Return the [X, Y] coordinate for the center point of the cell that contains the specified text.  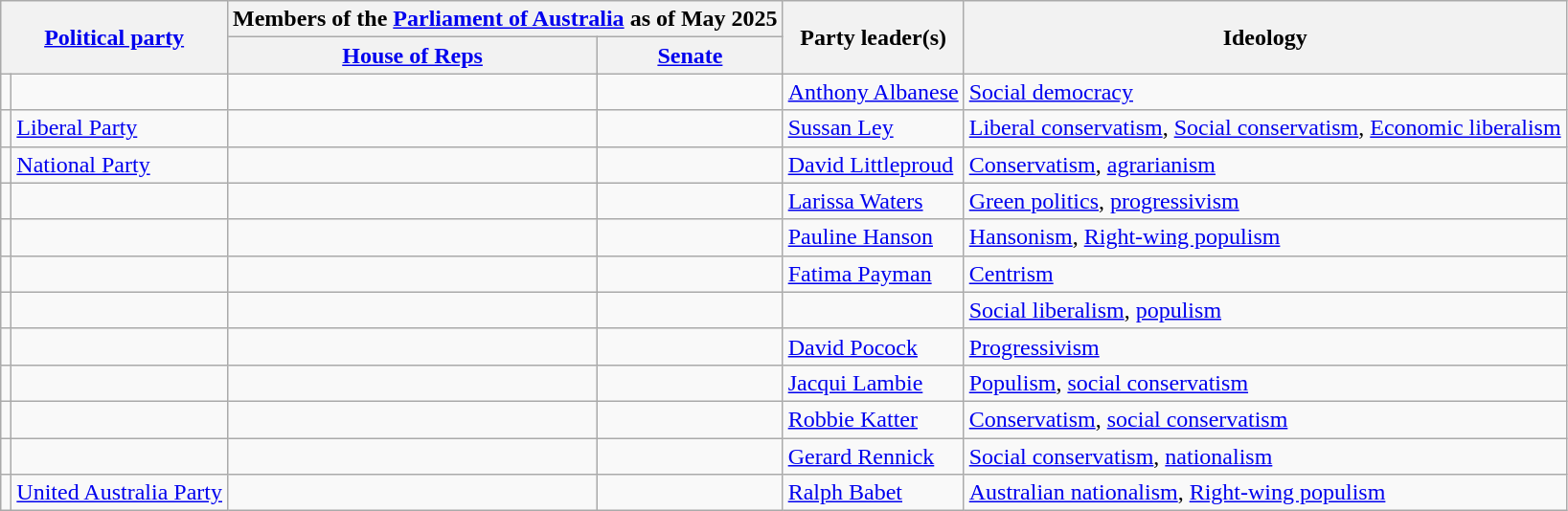
Liberal Party [120, 128]
National Party [120, 165]
Gerard Rennick [874, 456]
David Littleproud [874, 165]
Sussan Ley [874, 128]
Conservatism, social conservatism [1264, 419]
Larissa Waters [874, 201]
Ideology [1264, 37]
Green politics, progressivism [1264, 201]
Members of the Parliament of Australia as of May 2025 [506, 19]
Senate [691, 56]
United Australia Party [120, 493]
Conservatism, agrarianism [1264, 165]
Liberal conservatism, Social conservatism, Economic liberalism [1264, 128]
Robbie Katter [874, 419]
Social liberalism, populism [1264, 310]
House of Reps [413, 56]
Anthony Albanese [874, 92]
David Pocock [874, 346]
Pauline Hanson [874, 237]
Hansonism, Right-wing populism [1264, 237]
Political party [115, 37]
Social democracy [1264, 92]
Social conservatism, nationalism [1264, 456]
Ralph Babet [874, 493]
Fatima Payman [874, 274]
Jacqui Lambie [874, 383]
Centrism [1264, 274]
Australian nationalism, Right-wing populism [1264, 493]
Populism, social conservatism [1264, 383]
Party leader(s) [874, 37]
Progressivism [1264, 346]
